Return the [X, Y] coordinate for the center point of the cell that contains the specified text.  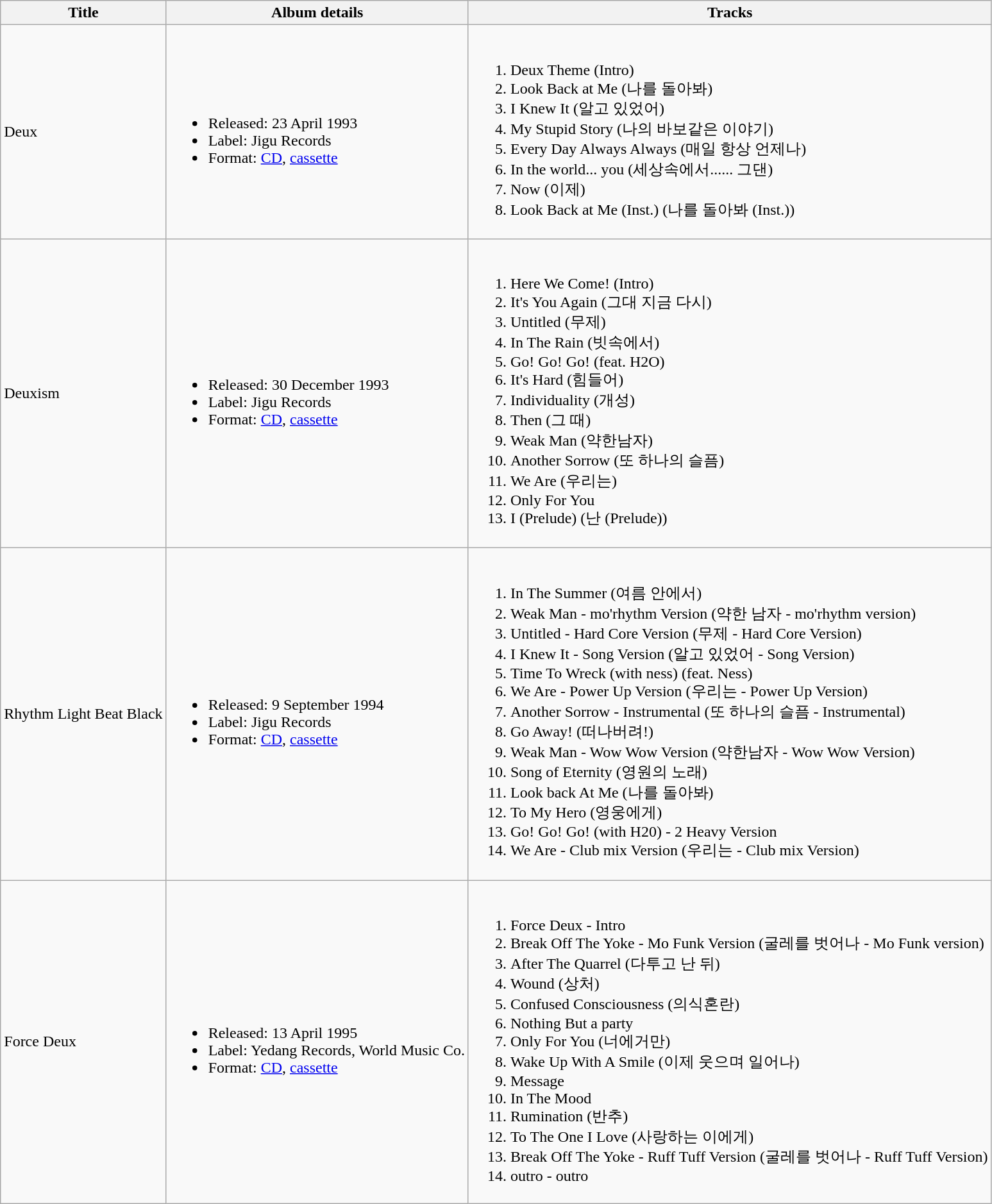
Released: 30 December 1993Label: Jigu RecordsFormat: CD, cassette [317, 393]
Released: 13 April 1995Label: Yedang Records, World Music Co.Format: CD, cassette [317, 1041]
Deux [83, 132]
Released: 23 April 1993Label: Jigu RecordsFormat: CD, cassette [317, 132]
Released: 9 September 1994Label: Jigu RecordsFormat: CD, cassette [317, 714]
Rhythm Light Beat Black [83, 714]
Album details [317, 13]
Tracks [730, 13]
Deuxism [83, 393]
Force Deux [83, 1041]
Title [83, 13]
